Return the [x, y] coordinate for the center point of the cell that contains the specified text.  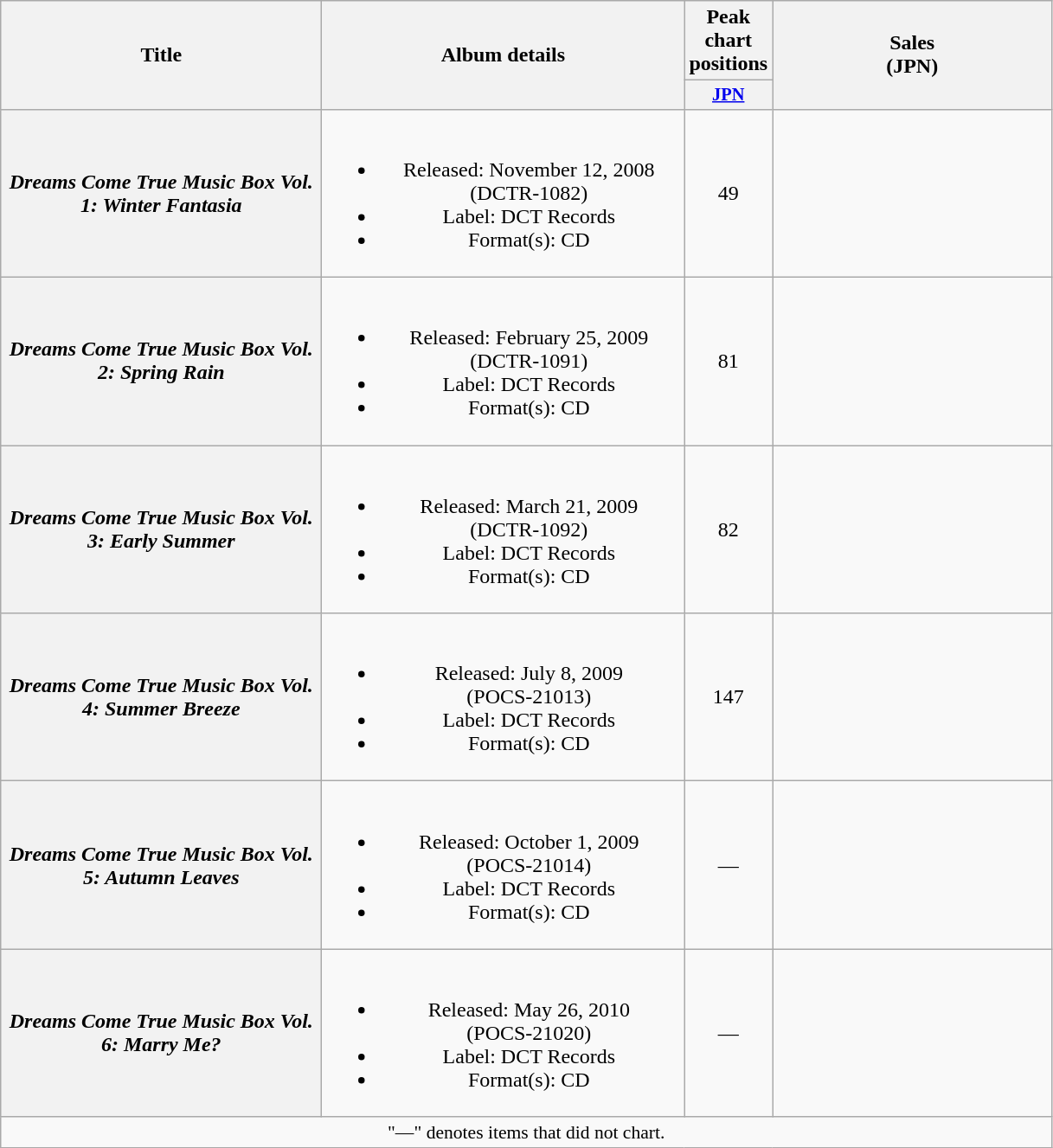
Released: March 21, 2009(DCTR-1092)Label: DCT RecordsFormat(s): CD [504, 529]
Dreams Come True Music Box Vol. 5: Autumn Leaves [161, 865]
Dreams Come True Music Box Vol. 2: Spring Rain [161, 362]
Released: November 12, 2008(DCTR-1082)Label: DCT RecordsFormat(s): CD [504, 193]
Released: July 8, 2009(POCS-21013)Label: DCT RecordsFormat(s): CD [504, 697]
Dreams Come True Music Box Vol. 3: Early Summer [161, 529]
147 [729, 697]
Dreams Come True Music Box Vol. 1: Winter Fantasia [161, 193]
Sales(JPN) [912, 55]
81 [729, 362]
Dreams Come True Music Box Vol. 6: Marry Me? [161, 1033]
"—" denotes items that did not chart. [526, 1132]
Released: May 26, 2010(POCS-21020)Label: DCT RecordsFormat(s): CD [504, 1033]
JPN [729, 95]
82 [729, 529]
Album details [504, 55]
Dreams Come True Music Box Vol. 4: Summer Breeze [161, 697]
Released: February 25, 2009(DCTR-1091)Label: DCT RecordsFormat(s): CD [504, 362]
Title [161, 55]
Released: October 1, 2009(POCS-21014)Label: DCT RecordsFormat(s): CD [504, 865]
49 [729, 193]
Peak chart positions [729, 41]
